Pinpoint the cell where the given text exists, returning its (X, Y) midpoint coordinate. 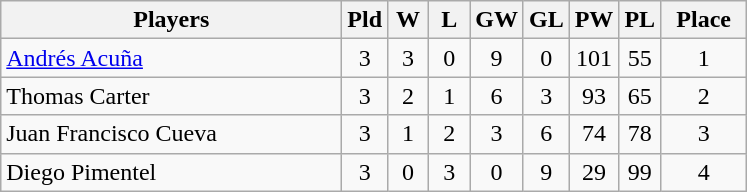
55 (640, 58)
101 (594, 58)
93 (594, 96)
GL (546, 20)
Andrés Acuña (172, 58)
Juan Francisco Cueva (172, 134)
74 (594, 134)
Diego Pimentel (172, 172)
Players (172, 20)
Pld (365, 20)
Place (704, 20)
Thomas Carter (172, 96)
99 (640, 172)
29 (594, 172)
L (450, 20)
78 (640, 134)
PW (594, 20)
65 (640, 96)
GW (497, 20)
W (408, 20)
PL (640, 20)
4 (704, 172)
